Locate the cell with the specified text and output its [x, y] center coordinate. 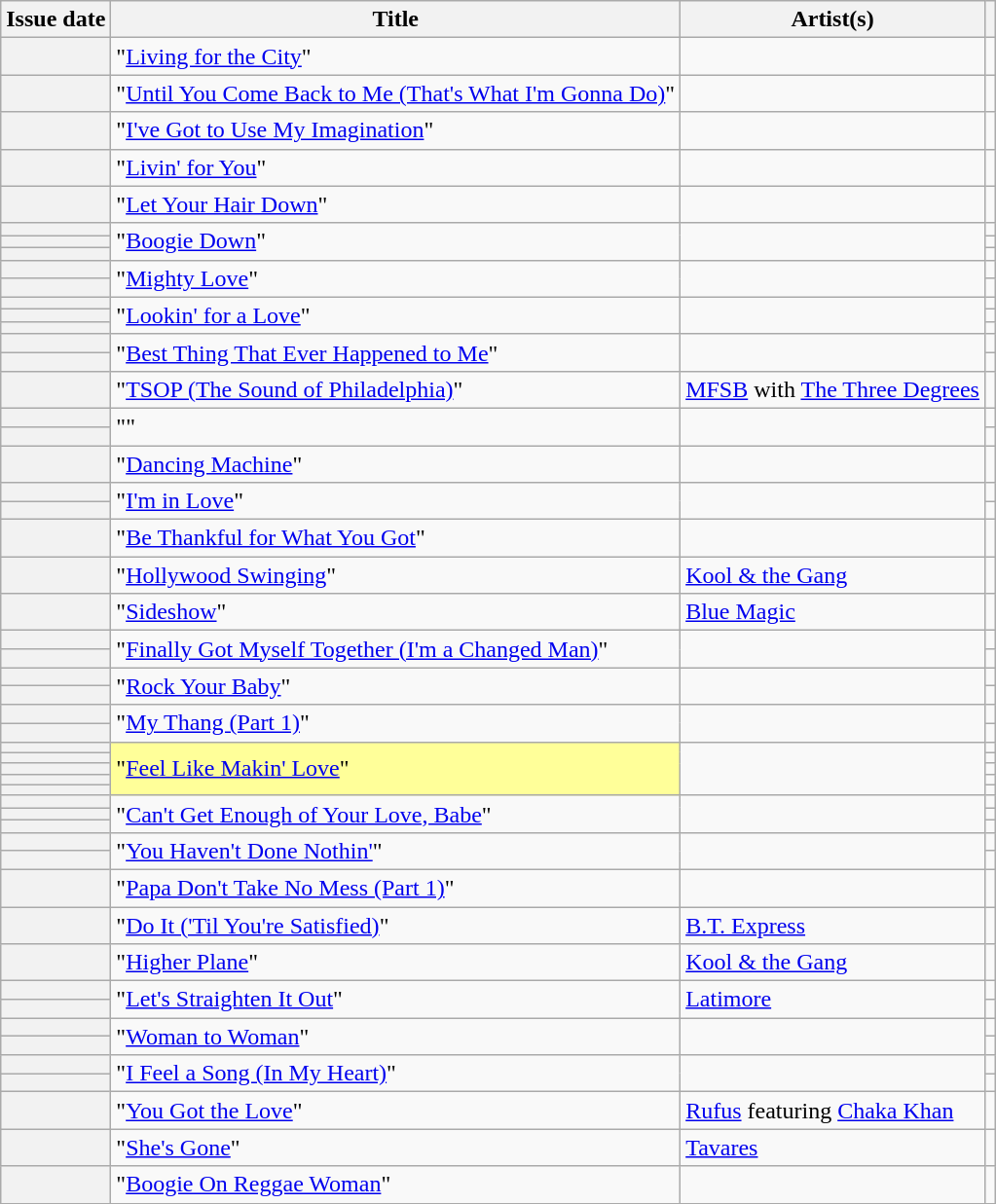
B.T. Express [833, 926]
"I'm in Love" [395, 501]
"Livin' for You" [395, 167]
"You Haven't Done Nothin'" [395, 851]
"Until You Come Back to Me (That's What I'm Gonna Do)" [395, 93]
"Lookin' for a Love" [395, 315]
"Papa Don't Take No Mess (Part 1)" [395, 888]
"Be Thankful for What You Got" [395, 538]
"Hollywood Swinging" [395, 575]
"I Feel a Song (In My Heart)" [395, 1074]
Issue date [56, 19]
Title [395, 19]
"Best Thing That Ever Happened to Me" [395, 352]
"Let Your Hair Down" [395, 204]
Blue Magic [833, 612]
"Living for the City" [395, 56]
"Do It ('Til You're Satisfied)" [395, 926]
"Dancing Machine" [395, 464]
"Finally Got Myself Together (I'm a Changed Man)" [395, 649]
"Woman to Woman" [395, 1037]
"Can't Get Enough of Your Love, Babe" [395, 814]
"Sideshow" [395, 612]
"My Thang (Part 1)" [395, 723]
"Higher Plane" [395, 963]
Artist(s) [833, 19]
"Rock Your Baby" [395, 686]
"Mighty Love" [395, 278]
"Boogie On Reggae Woman" [395, 1185]
Rufus featuring Chaka Khan [833, 1111]
Tavares [833, 1148]
"Let's Straighten It Out" [395, 1000]
"I've Got to Use My Imagination" [395, 130]
"Boogie Down" [395, 241]
MFSB with The Three Degrees [833, 389]
"Feel Like Makin' Love" [395, 769]
"She's Gone" [395, 1148]
"You Got the Love" [395, 1111]
"" [395, 426]
"TSOP (The Sound of Philadelphia)" [395, 389]
Latimore [833, 1000]
